Return the [X, Y] coordinate for the center point of the cell that contains the specified text.  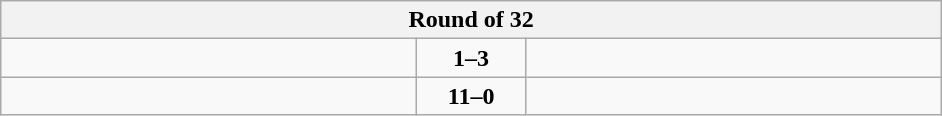
1–3 [472, 58]
Round of 32 [472, 20]
11–0 [472, 96]
